Determine the [x, y] coordinate at the center of the cell enclosing the given text.  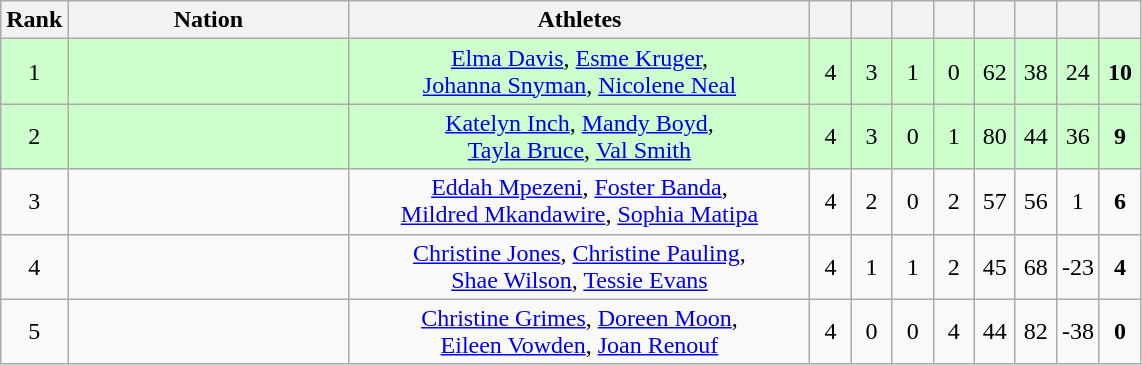
62 [994, 72]
Christine Grimes, Doreen Moon, Eileen Vowden, Joan Renouf [580, 332]
Nation [208, 20]
38 [1036, 72]
80 [994, 136]
24 [1078, 72]
57 [994, 202]
9 [1120, 136]
Christine Jones, Christine Pauling, Shae Wilson, Tessie Evans [580, 266]
68 [1036, 266]
-23 [1078, 266]
Rank [34, 20]
45 [994, 266]
Katelyn Inch, Mandy Boyd, Tayla Bruce, Val Smith [580, 136]
Elma Davis, Esme Kruger, Johanna Snyman, Nicolene Neal [580, 72]
82 [1036, 332]
56 [1036, 202]
5 [34, 332]
10 [1120, 72]
-38 [1078, 332]
6 [1120, 202]
36 [1078, 136]
Eddah Mpezeni, Foster Banda, Mildred Mkandawire, Sophia Matipa [580, 202]
Athletes [580, 20]
